Provide the (X, Y) coordinate of the cell's center where the given text is located.  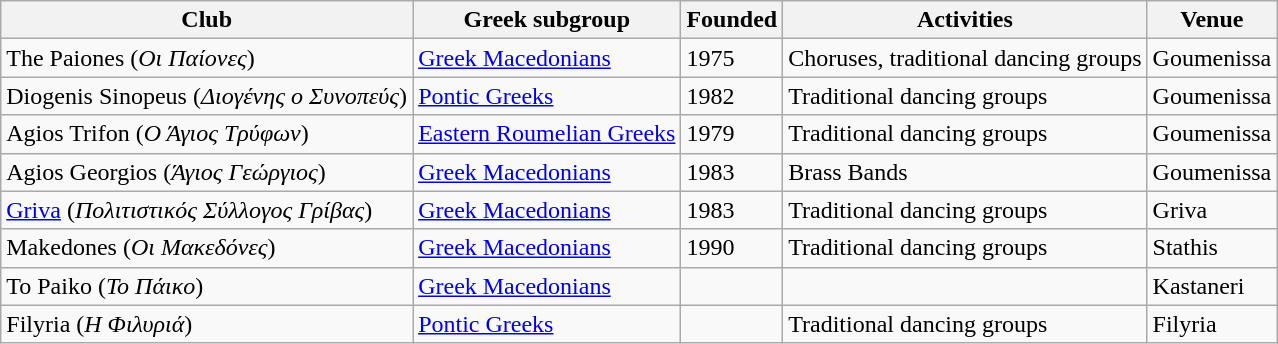
The Paiones (Οι Παίονες) (207, 58)
1982 (732, 96)
1975 (732, 58)
Filyria (Η Φιλυριά) (207, 324)
Makedones (Οι Μακεδόνες) (207, 248)
Agios Georgios (Άγιος Γεώργιος) (207, 172)
Kastaneri (1212, 286)
Eastern Roumelian Greeks (547, 134)
Founded (732, 20)
Venue (1212, 20)
Griva (Πολιτιστικός Σύλλογος Γρίβας) (207, 210)
Choruses, traditional dancing groups (965, 58)
Diogenis Sinopeus (Διογένης ο Συνοπεύς) (207, 96)
Brass Bands (965, 172)
Agios Trifon (Ο Άγιος Τρύφων) (207, 134)
1979 (732, 134)
To Paiko (Το Πάικο) (207, 286)
Griva (1212, 210)
Greek subgroup (547, 20)
Stathis (1212, 248)
Filyria (1212, 324)
1990 (732, 248)
Club (207, 20)
Activities (965, 20)
